Detect which cell encompasses the target text, then output its (x, y) center coordinate. 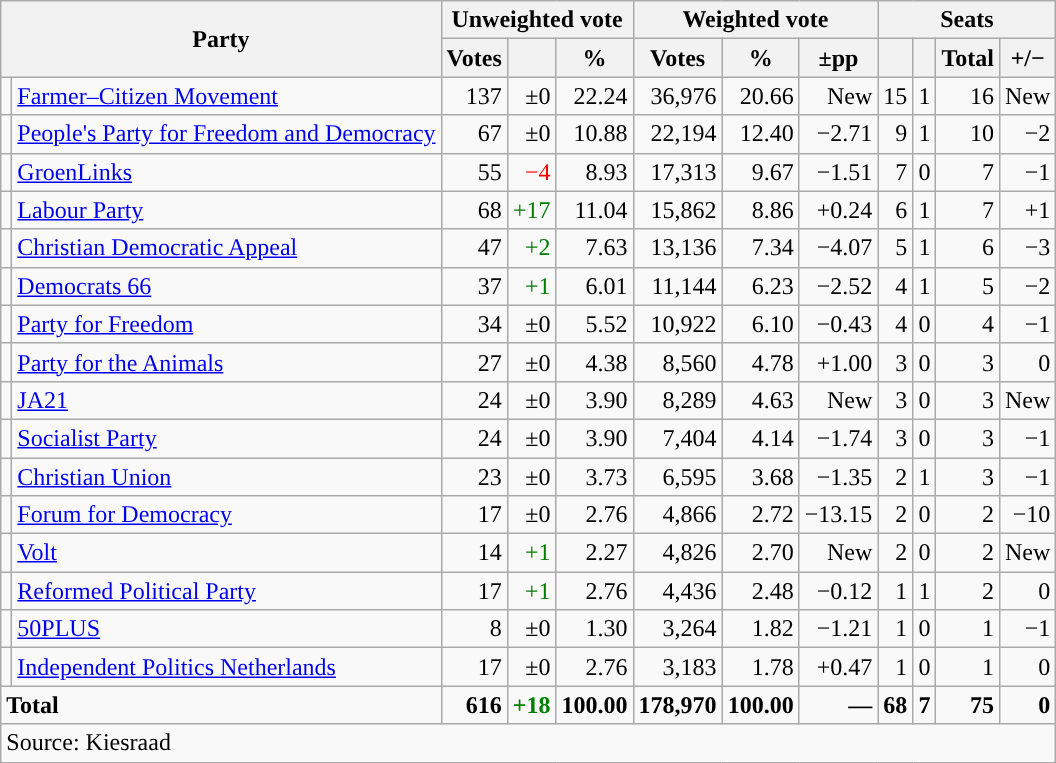
+2 (532, 248)
12.40 (760, 134)
+0.47 (838, 667)
Christian Union (226, 477)
8 (474, 629)
Seats (967, 20)
22,194 (678, 134)
Democrats 66 (226, 286)
17,313 (678, 172)
Farmer–Citizen Movement (226, 96)
137 (474, 96)
Forum for Democracy (226, 515)
People's Party for Freedom and Democracy (226, 134)
4.14 (760, 438)
11,144 (678, 286)
55 (474, 172)
Source: Kiesraad (528, 743)
Labour Party (226, 210)
−1.21 (838, 629)
−0.43 (838, 324)
4.78 (760, 362)
7.63 (594, 248)
Party (221, 39)
Socialist Party (226, 438)
±pp (838, 58)
22.24 (594, 96)
9.67 (760, 172)
Weighted vote (756, 20)
11.04 (594, 210)
Unweighted vote (537, 20)
−2.71 (838, 134)
6.01 (594, 286)
178,970 (678, 705)
6.10 (760, 324)
−13.15 (838, 515)
34 (474, 324)
15 (896, 96)
10 (968, 134)
4.63 (760, 400)
2.70 (760, 553)
Reformed Political Party (226, 591)
−1.35 (838, 477)
10.88 (594, 134)
4,436 (678, 591)
15,862 (678, 210)
Independent Politics Netherlands (226, 667)
7,404 (678, 438)
6,595 (678, 477)
3.68 (760, 477)
3,264 (678, 629)
616 (474, 705)
GroenLinks (226, 172)
20.66 (760, 96)
JA21 (226, 400)
7.34 (760, 248)
−1.74 (838, 438)
2.72 (760, 515)
−0.12 (838, 591)
14 (474, 553)
37 (474, 286)
+0.24 (838, 210)
−1.51 (838, 172)
1.82 (760, 629)
8.93 (594, 172)
Volt (226, 553)
6.23 (760, 286)
2.48 (760, 591)
Christian Democratic Appeal (226, 248)
1.78 (760, 667)
−10 (1027, 515)
4,866 (678, 515)
67 (474, 134)
Party for the Animals (226, 362)
−2.52 (838, 286)
1.30 (594, 629)
10,922 (678, 324)
13,136 (678, 248)
23 (474, 477)
+1.00 (838, 362)
+17 (532, 210)
+/− (1027, 58)
47 (474, 248)
16 (968, 96)
4.38 (594, 362)
4,826 (678, 553)
−4.07 (838, 248)
36,976 (678, 96)
75 (968, 705)
8.86 (760, 210)
−3 (1027, 248)
3.73 (594, 477)
3,183 (678, 667)
Party for Freedom (226, 324)
9 (896, 134)
27 (474, 362)
8,289 (678, 400)
50PLUS (226, 629)
2.27 (594, 553)
−4 (532, 172)
— (838, 705)
+18 (532, 705)
5.52 (594, 324)
8,560 (678, 362)
